Locate the cell with the specified text and output its [X, Y] center coordinate. 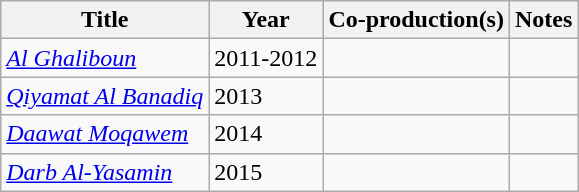
Title [105, 20]
2014 [266, 134]
Al Ghaliboun [105, 58]
Darb Al-Yasamin [105, 172]
Qiyamat Al Banadiq [105, 96]
Notes [543, 20]
2011-2012 [266, 58]
Year [266, 20]
Co-production(s) [416, 20]
2013 [266, 96]
Daawat Moqawem [105, 134]
2015 [266, 172]
